Provide the (x, y) coordinate of the cell's center where the given text is located.  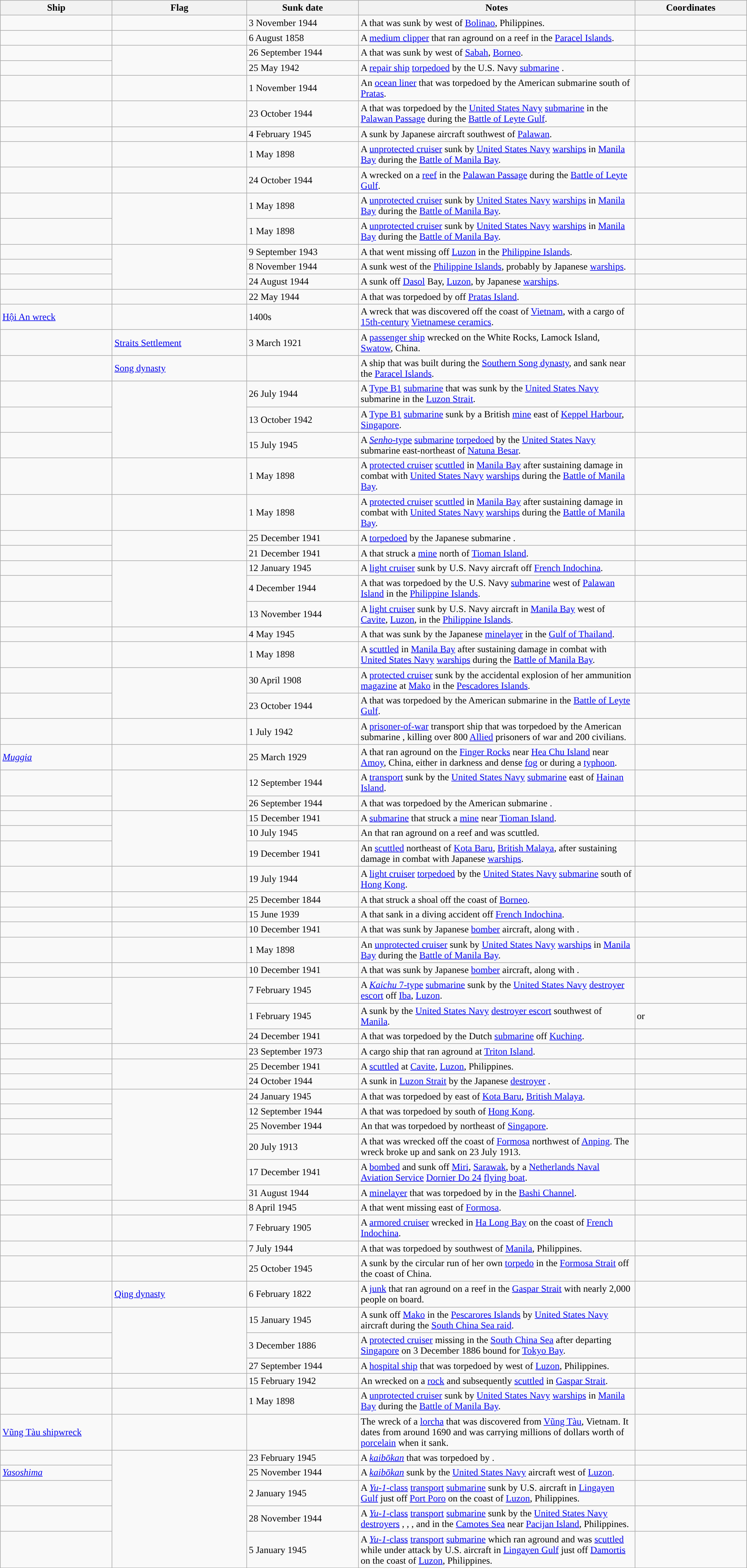
A that was torpedoed by off Pratas Island. (496, 297)
1 July 1942 (303, 731)
15 December 1941 (303, 818)
31 August 1944 (303, 1192)
7 July 1944 (303, 1248)
A wreck that was discovered off the coast of Vietnam, with a cargo of 15th-century Vietnamese ceramics. (496, 317)
A kaibōkan that was torpedoed by . (496, 1458)
A that was torpedoed by the U.S. Navy submarine west of Palawan Island in the Philippine Islands. (496, 588)
Song dynasty (180, 368)
22 May 1944 (303, 297)
A hospital ship that was torpedoed by west of Luzon, Philippines. (496, 1366)
A scuttled in Manila Bay after sustaining damage in combat with United States Navy warships during the Battle of Manila Bay. (496, 655)
1400s (303, 317)
A that was torpedoed by the United States Navy submarine in the Palawan Passage during the Battle of Leyte Gulf. (496, 113)
A scuttled at Cavite, Luzon, Philippines. (496, 1066)
25 March 1929 (303, 757)
9 September 1943 (303, 252)
A ship that was built during the Southern Song dynasty, and sank near the Paracel Islands. (496, 368)
A that struck a shoal off the coast of Borneo. (496, 899)
19 July 1944 (303, 879)
A that was torpedoed by the American submarine . (496, 803)
A light cruiser torpedoed by the United States Navy submarine south of Hong Kong. (496, 879)
12 January 1945 (303, 568)
8 November 1944 (303, 267)
A that was wrecked off the coast of Formosa northwest of Anping. The wreck broke up and sank on 23 July 1913. (496, 1147)
7 February 1905 (303, 1228)
20 July 1913 (303, 1147)
27 September 1944 (303, 1366)
A that was torpedoed by south of Hong Kong. (496, 1111)
10 July 1945 (303, 833)
8 April 1945 (303, 1207)
A sunk off Mako in the Pescarores Islands by United States Navy aircraft during the South China Sea raid. (496, 1320)
A medium clipper that ran aground on a reef in the Paracel Islands. (496, 38)
17 December 1941 (303, 1172)
A minelayer that was torpedoed by in the Bashi Channel. (496, 1192)
A Senho-type submarine torpedoed by the United States Navy submarine east-northeast of Natuna Besar. (496, 445)
A kaibōkan sunk by the United States Navy aircraft west of Luzon. (496, 1473)
A protected cruiser sunk by the accidental explosion of her ammunition magazine at Mako in the Pescadores Islands. (496, 680)
A sunk in Luzon Strait by the Japanese destroyer . (496, 1081)
A junk that ran aground on a reef in the Gaspar Strait with nearly 2,000 people on board. (496, 1294)
26 July 1944 (303, 394)
A sunk by the United States Navy destroyer escort southwest of Manila. (496, 1016)
28 November 1944 (303, 1519)
Qing dynasty (180, 1294)
A Yu-1-class transport submarine sunk by the United States Navy destroyers , , , and in the Camotes Sea near Pacijan Island, Philippines. (496, 1519)
An that ran aground on a reef and was scuttled. (496, 833)
6 February 1822 (303, 1294)
23 September 1973 (303, 1051)
24 December 1941 (303, 1036)
A that went missing east of Formosa. (496, 1207)
A sunk by the circular run of her own torpedo in the Formosa Strait off the coast of China. (496, 1269)
19 December 1941 (303, 854)
or (691, 1016)
A that was torpedoed by east of Kota Baru, British Malaya. (496, 1096)
An wrecked on a rock and subsequently scuttled in Gaspar Strait. (496, 1381)
A armored cruiser wrecked in Ha Long Bay on the coast of French Indochina. (496, 1228)
15 July 1945 (303, 445)
A transport sunk by the United States Navy submarine east of Hainan Island. (496, 783)
A Type B1 submarine sunk by a British mine east of Keppel Harbour, Singapore. (496, 419)
Notes (496, 8)
23 February 1945 (303, 1458)
An ocean liner that was torpedoed by the American submarine south of Pratas. (496, 88)
13 October 1942 (303, 419)
Straits Settlement (180, 343)
A that was torpedoed by southwest of Manila, Philippines. (496, 1248)
A prisoner-of-war transport ship that was torpedoed by the American submarine , killing over 800 Allied prisoners of war and 200 civilians. (496, 731)
A bombed and sunk off Miri, Sarawak, by a Netherlands Naval Aviation Service Dornier Do 24 flying boat. (496, 1172)
A that was torpedoed by the American submarine in the Battle of Leyte Gulf. (496, 706)
7 February 1945 (303, 991)
25 May 1942 (303, 68)
A light cruiser sunk by U.S. Navy aircraft in Manila Bay west of Cavite, Luzon, in the Philippine Islands. (496, 614)
Coordinates (691, 8)
A that sank in a diving accident off French Indochina. (496, 914)
25 October 1945 (303, 1269)
A sunk off Dasol Bay, Luzon, by Japanese warships. (496, 282)
21 December 1941 (303, 553)
A light cruiser sunk by U.S. Navy aircraft off French Indochina. (496, 568)
15 January 1945 (303, 1320)
25 December 1844 (303, 899)
Vũng Tàu shipwreck (56, 1432)
1 November 1944 (303, 88)
4 February 1945 (303, 134)
Yasoshima (56, 1473)
A that ran aground on the Finger Rocks near Hea Chu Island near Amoy, China, either in darkness and dense fog or during a typhoon. (496, 757)
4 December 1944 (303, 588)
5 January 1945 (303, 1549)
Flag (180, 8)
2 January 1945 (303, 1493)
An scuttled northeast of Kota Baru, British Malaya, after sustaining damage in combat with Japanese warships. (496, 854)
A Yu-1-class transport submarine sunk by U.S. aircraft in Lingayen Gulf just off Port Poro on the coast of Luzon, Philippines. (496, 1493)
13 November 1944 (303, 614)
24 January 1945 (303, 1096)
Sunk date (303, 8)
3 December 1886 (303, 1345)
Hội An wreck (56, 317)
A protected cruiser missing in the South China Sea after departing Singapore on 3 December 1886 bound for Tokyo Bay. (496, 1345)
6 August 1858 (303, 38)
3 March 1921 (303, 343)
A cargo ship that ran aground at Triton Island. (496, 1051)
An unprotected cruiser sunk by United States Navy warships in Manila Bay during the Battle of Manila Bay. (496, 950)
A that was sunk by west of Sabah, Borneo. (496, 53)
3 November 1944 (303, 23)
A that was torpedoed by the Dutch submarine off Kuching. (496, 1036)
A that was sunk by west of Bolinao, Philippines. (496, 23)
A that went missing off Luzon in the Philippine Islands. (496, 252)
A torpedoed by the Japanese submarine . (496, 538)
A wrecked on a reef in the Palawan Passage during the Battle of Leyte Gulf. (496, 180)
15 June 1939 (303, 914)
An that was torpedoed by northeast of Singapore. (496, 1126)
A Kaichu 7-type submarine sunk by the United States Navy destroyer escort off Iba, Luzon. (496, 991)
4 May 1945 (303, 634)
A sunk west of the Philippine Islands, probably by Japanese warships. (496, 267)
A submarine that struck a mine near Tioman Island. (496, 818)
A passenger ship wrecked on the White Rocks, Lamock Island, Swatow, China. (496, 343)
A sunk by Japanese aircraft southwest of Palawan. (496, 134)
A that was sunk by the Japanese minelayer in the Gulf of Thailand. (496, 634)
Muggia (56, 757)
24 August 1944 (303, 282)
A Type B1 submarine that was sunk by the United States Navy submarine in the Luzon Strait. (496, 394)
15 February 1942 (303, 1381)
A repair ship torpedoed by the U.S. Navy submarine . (496, 68)
30 April 1908 (303, 680)
Ship (56, 8)
1 February 1945 (303, 1016)
A that struck a mine north of Tioman Island. (496, 553)
